Return [X, Y] of the center of cell containing provided text 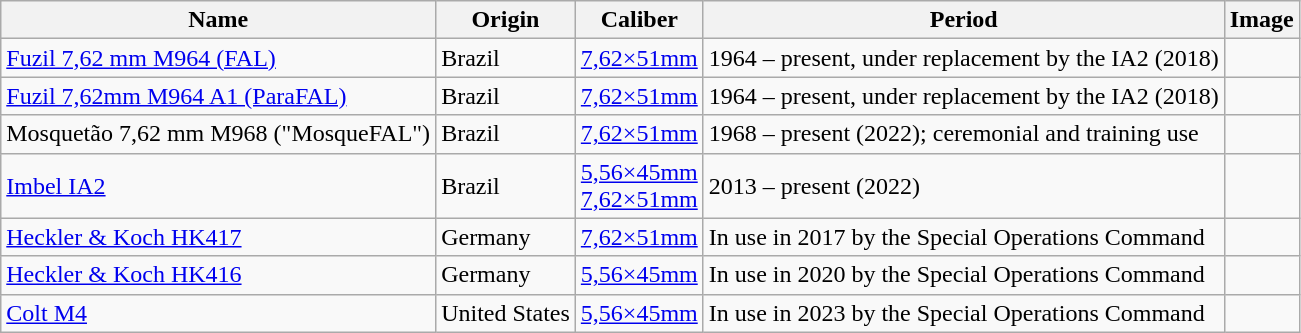
5,56×45mm7,62×51mm [639, 186]
In use in 2017 by the Special Operations Command [964, 237]
Fuzil 7,62 mm M964 (FAL) [218, 58]
Origin [506, 20]
2013 – present (2022) [964, 186]
Image [1262, 20]
Name [218, 20]
Imbel IA2 [218, 186]
Colt M4 [218, 313]
Caliber [639, 20]
Heckler & Koch HK416 [218, 275]
Fuzil 7,62mm M964 A1 (ParaFAL) [218, 96]
Period [964, 20]
1968 – present (2022); ceremonial and training use [964, 134]
Heckler & Koch HK417 [218, 237]
United States [506, 313]
In use in 2020 by the Special Operations Command [964, 275]
In use in 2023 by the Special Operations Command [964, 313]
Mosquetão 7,62 mm M968 ("MosqueFAL") [218, 134]
